Capture the cell that displays the provided text and extract its (X, Y) central coordinate. 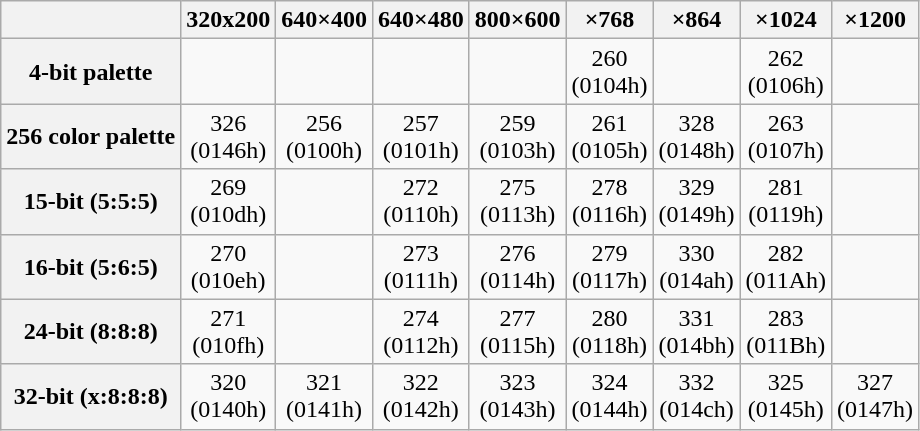
261(0105h) (610, 136)
322(0142h) (420, 396)
15-bit (5:5:5) (91, 202)
800×600 (518, 20)
281(0119h) (786, 202)
274(0112h) (420, 332)
4-bit palette (91, 72)
270(010eh) (228, 266)
269(010dh) (228, 202)
331(014bh) (696, 332)
277(0115h) (518, 332)
273(0111h) (420, 266)
320x200 (228, 20)
256 color palette (91, 136)
24-bit (8:8:8) (91, 332)
257(0101h) (420, 136)
16-bit (5:6:5) (91, 266)
325(0145h) (786, 396)
327(0147h) (876, 396)
332(014ch) (696, 396)
328(0148h) (696, 136)
271(010fh) (228, 332)
262(0106h) (786, 72)
320(0140h) (228, 396)
282(011Ah) (786, 266)
276(0114h) (518, 266)
275(0113h) (518, 202)
259(0103h) (518, 136)
279(0117h) (610, 266)
32-bit (x:8:8:8) (91, 396)
640×480 (420, 20)
260(0104h) (610, 72)
321(0141h) (324, 396)
272(0110h) (420, 202)
278(0116h) (610, 202)
640×400 (324, 20)
×1200 (876, 20)
×864 (696, 20)
326(0146h) (228, 136)
324(0144h) (610, 396)
329(0149h) (696, 202)
283(011Bh) (786, 332)
263(0107h) (786, 136)
323(0143h) (518, 396)
280(0118h) (610, 332)
256(0100h) (324, 136)
×1024 (786, 20)
330(014ah) (696, 266)
×768 (610, 20)
